Extract the [x, y] coordinate from the center of the cell holding the provided text.  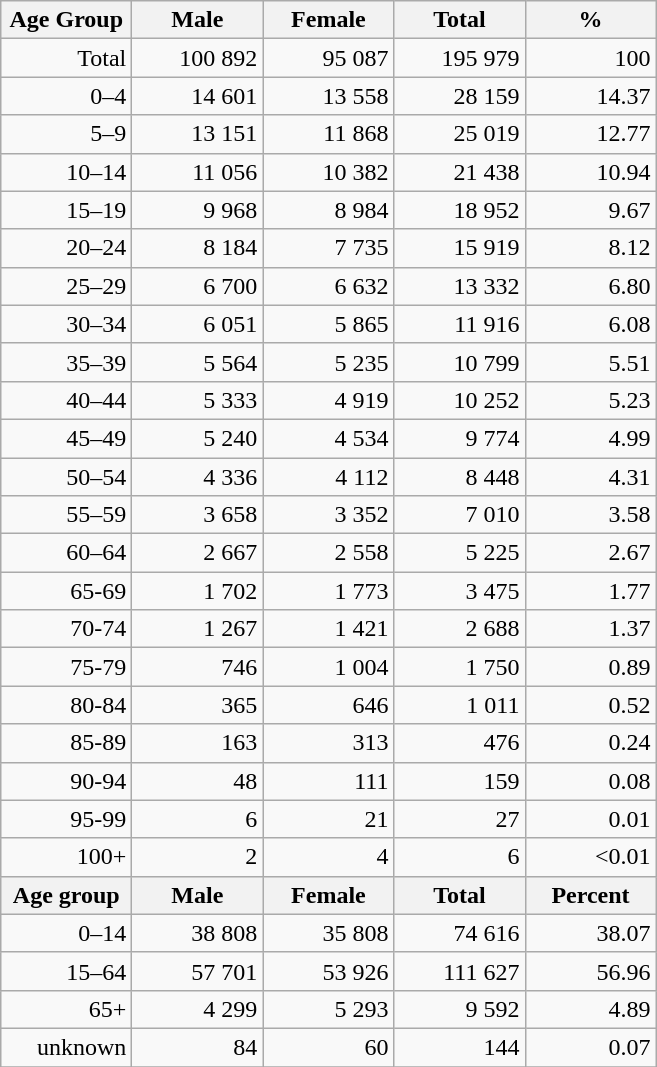
3 352 [328, 515]
1.77 [590, 591]
365 [198, 705]
20–24 [66, 248]
5 235 [328, 362]
14.37 [590, 96]
95-99 [66, 819]
163 [198, 743]
55–59 [66, 515]
38.07 [590, 933]
21 [328, 819]
% [590, 20]
14 601 [198, 96]
2 667 [198, 553]
195 979 [460, 58]
56.96 [590, 971]
6.80 [590, 286]
1 011 [460, 705]
74 616 [460, 933]
60 [328, 1047]
57 701 [198, 971]
70-74 [66, 629]
4 534 [328, 438]
6 632 [328, 286]
1 004 [328, 667]
2.67 [590, 553]
5 865 [328, 324]
1 750 [460, 667]
1 421 [328, 629]
Age Group [66, 20]
65-69 [66, 591]
5 333 [198, 400]
9 592 [460, 1009]
5–9 [66, 134]
0–4 [66, 96]
18 952 [460, 210]
15–64 [66, 971]
0.52 [590, 705]
144 [460, 1047]
95 087 [328, 58]
80-84 [66, 705]
1 267 [198, 629]
6.08 [590, 324]
7 010 [460, 515]
746 [198, 667]
15 919 [460, 248]
0.08 [590, 781]
11 916 [460, 324]
2 [198, 857]
25 019 [460, 134]
1 773 [328, 591]
5 564 [198, 362]
15–19 [66, 210]
Age group [66, 895]
28 159 [460, 96]
111 627 [460, 971]
13 332 [460, 286]
3 658 [198, 515]
100 [590, 58]
0–14 [66, 933]
2 688 [460, 629]
<0.01 [590, 857]
50–54 [66, 477]
4.31 [590, 477]
0.07 [590, 1047]
8 184 [198, 248]
10–14 [66, 172]
4.99 [590, 438]
10 799 [460, 362]
13 151 [198, 134]
13 558 [328, 96]
10 382 [328, 172]
9 774 [460, 438]
5 240 [198, 438]
0.24 [590, 743]
85-89 [66, 743]
4 299 [198, 1009]
1.37 [590, 629]
4 112 [328, 477]
5 225 [460, 553]
4 336 [198, 477]
4 [328, 857]
75-79 [66, 667]
313 [328, 743]
8 448 [460, 477]
45–49 [66, 438]
8 984 [328, 210]
11 868 [328, 134]
27 [460, 819]
3.58 [590, 515]
0.01 [590, 819]
60–64 [66, 553]
100+ [66, 857]
159 [460, 781]
30–34 [66, 324]
90-94 [66, 781]
12.77 [590, 134]
6 051 [198, 324]
9.67 [590, 210]
unknown [66, 1047]
10 252 [460, 400]
40–44 [66, 400]
21 438 [460, 172]
646 [328, 705]
3 475 [460, 591]
35–39 [66, 362]
10.94 [590, 172]
11 056 [198, 172]
38 808 [198, 933]
0.89 [590, 667]
100 892 [198, 58]
5 293 [328, 1009]
9 968 [198, 210]
35 808 [328, 933]
7 735 [328, 248]
5.51 [590, 362]
4 919 [328, 400]
5.23 [590, 400]
25–29 [66, 286]
2 558 [328, 553]
1 702 [198, 591]
111 [328, 781]
Percent [590, 895]
48 [198, 781]
4.89 [590, 1009]
65+ [66, 1009]
6 700 [198, 286]
8.12 [590, 248]
53 926 [328, 971]
84 [198, 1047]
476 [460, 743]
